For the text-containing cell, return its midpoint in (X, Y) coordinate format. 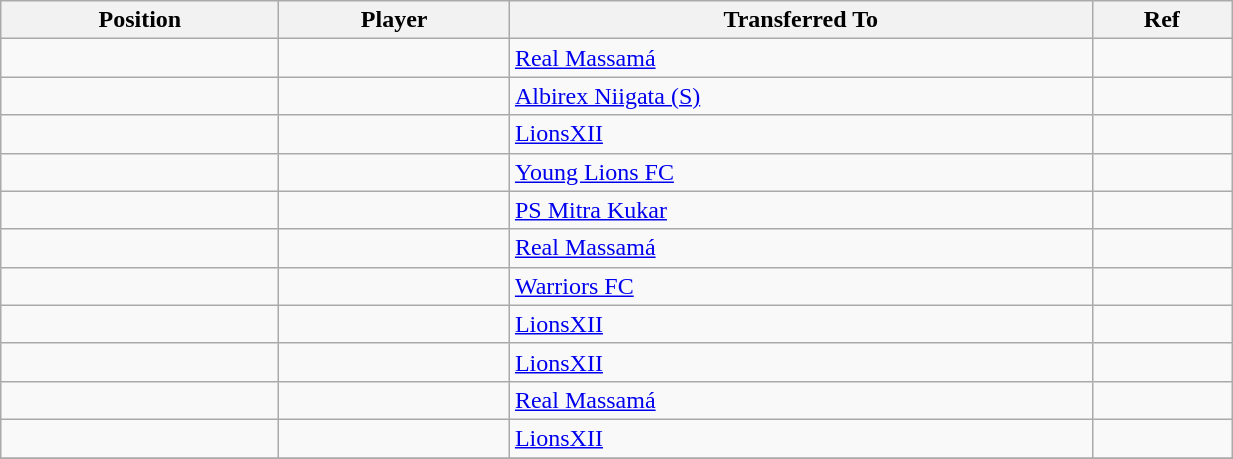
Young Lions FC (800, 172)
Warriors FC (800, 286)
Player (394, 20)
PS Mitra Kukar (800, 210)
Albirex Niigata (S) (800, 96)
Position (140, 20)
Ref (1162, 20)
Transferred To (800, 20)
